Search for the cell housing the specified text and yield its [x, y] center coordinate. 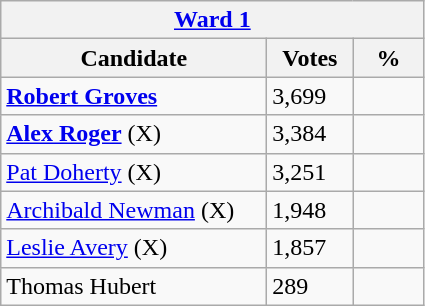
Archibald Newman (X) [134, 210]
289 [310, 286]
1,948 [310, 210]
Robert Groves [134, 96]
1,857 [310, 248]
Votes [310, 58]
Thomas Hubert [134, 286]
3,251 [310, 172]
Candidate [134, 58]
Alex Roger (X) [134, 134]
% [388, 58]
Pat Doherty (X) [134, 172]
3,384 [310, 134]
3,699 [310, 96]
Leslie Avery (X) [134, 248]
Ward 1 [212, 20]
